Return [X, Y] of the center of cell containing provided text 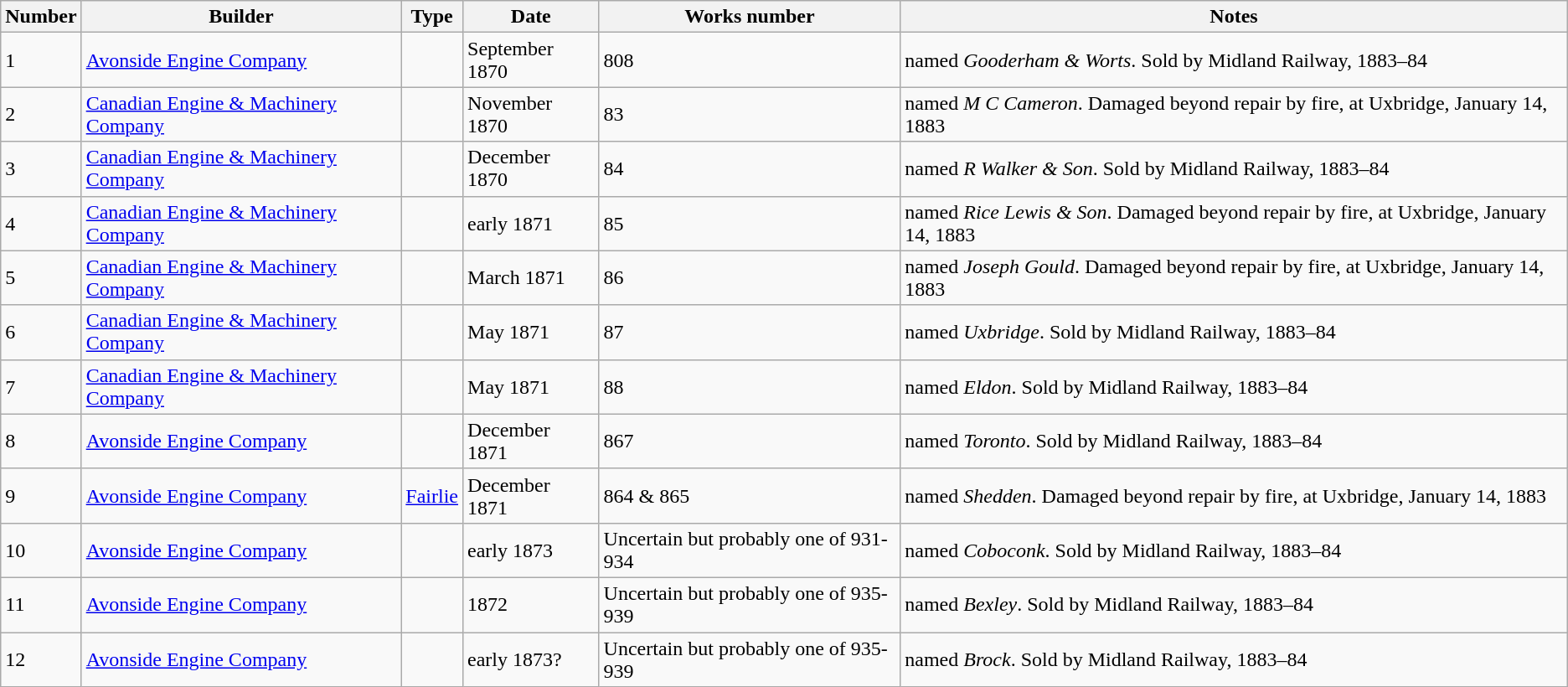
4 [41, 223]
5 [41, 278]
named Shedden. Damaged beyond repair by fire, at Uxbridge, January 14, 1883 [1235, 496]
early 1873? [531, 659]
83 [750, 114]
Builder [241, 17]
named Rice Lewis & Son. Damaged beyond repair by fire, at Uxbridge, January 14, 1883 [1235, 223]
9 [41, 496]
11 [41, 605]
1 [41, 60]
85 [750, 223]
87 [750, 332]
8 [41, 441]
864 & 865 [750, 496]
84 [750, 169]
6 [41, 332]
named Coboconk. Sold by Midland Railway, 1883–84 [1235, 550]
88 [750, 387]
Uncertain but probably one of 931-934 [750, 550]
named Toronto. Sold by Midland Railway, 1883–84 [1235, 441]
10 [41, 550]
named Brock. Sold by Midland Railway, 1883–84 [1235, 659]
3 [41, 169]
Date [531, 17]
named Gooderham & Worts. Sold by Midland Railway, 1883–84 [1235, 60]
Fairlie [432, 496]
early 1873 [531, 550]
86 [750, 278]
March 1871 [531, 278]
named M C Cameron. Damaged beyond repair by fire, at Uxbridge, January 14, 1883 [1235, 114]
September 1870 [531, 60]
Works number [750, 17]
Type [432, 17]
12 [41, 659]
November 1870 [531, 114]
867 [750, 441]
808 [750, 60]
Notes [1235, 17]
2 [41, 114]
named Eldon. Sold by Midland Railway, 1883–84 [1235, 387]
early 1871 [531, 223]
Number [41, 17]
December 1870 [531, 169]
named Joseph Gould. Damaged beyond repair by fire, at Uxbridge, January 14, 1883 [1235, 278]
named Bexley. Sold by Midland Railway, 1883–84 [1235, 605]
1872 [531, 605]
named Uxbridge. Sold by Midland Railway, 1883–84 [1235, 332]
named R Walker & Son. Sold by Midland Railway, 1883–84 [1235, 169]
7 [41, 387]
